Search for the cell housing the specified text and yield its [X, Y] center coordinate. 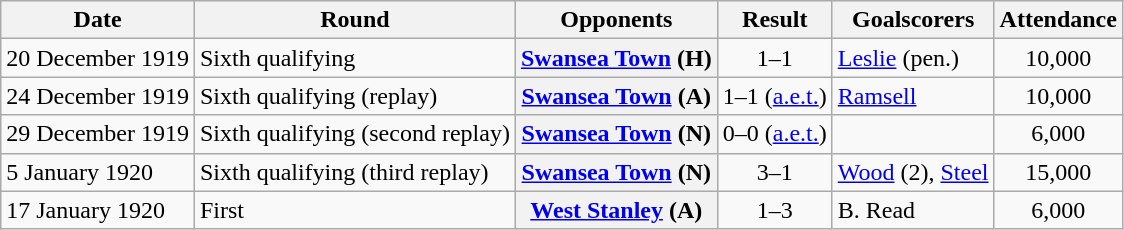
Swansea Town (A) [616, 96]
1–1 [774, 58]
Wood (2), Steel [913, 172]
Opponents [616, 20]
Sixth qualifying [354, 58]
1–3 [774, 210]
Sixth qualifying (third replay) [354, 172]
20 December 1919 [98, 58]
Ramsell [913, 96]
3–1 [774, 172]
First [354, 210]
Attendance [1058, 20]
Goalscorers [913, 20]
1–1 (a.e.t.) [774, 96]
Result [774, 20]
Leslie (pen.) [913, 58]
Round [354, 20]
29 December 1919 [98, 134]
B. Read [913, 210]
Sixth qualifying (second replay) [354, 134]
West Stanley (A) [616, 210]
0–0 (a.e.t.) [774, 134]
Sixth qualifying (replay) [354, 96]
24 December 1919 [98, 96]
15,000 [1058, 172]
17 January 1920 [98, 210]
Date [98, 20]
5 January 1920 [98, 172]
Swansea Town (H) [616, 58]
